For the text-containing cell, return its midpoint in [X, Y] coordinate format. 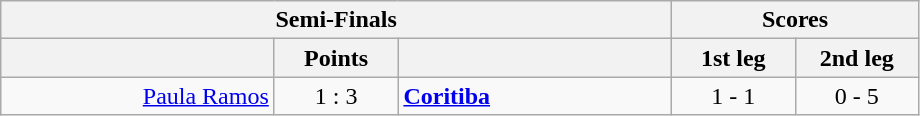
Points [336, 58]
1st leg [733, 58]
Semi-Finals [336, 20]
Coritiba [535, 96]
Scores [794, 20]
Paula Ramos [138, 96]
2nd leg [857, 58]
1 - 1 [733, 96]
1 : 3 [336, 96]
0 - 5 [857, 96]
